Extract the (x, y) coordinate from the center of the cell holding the provided text.  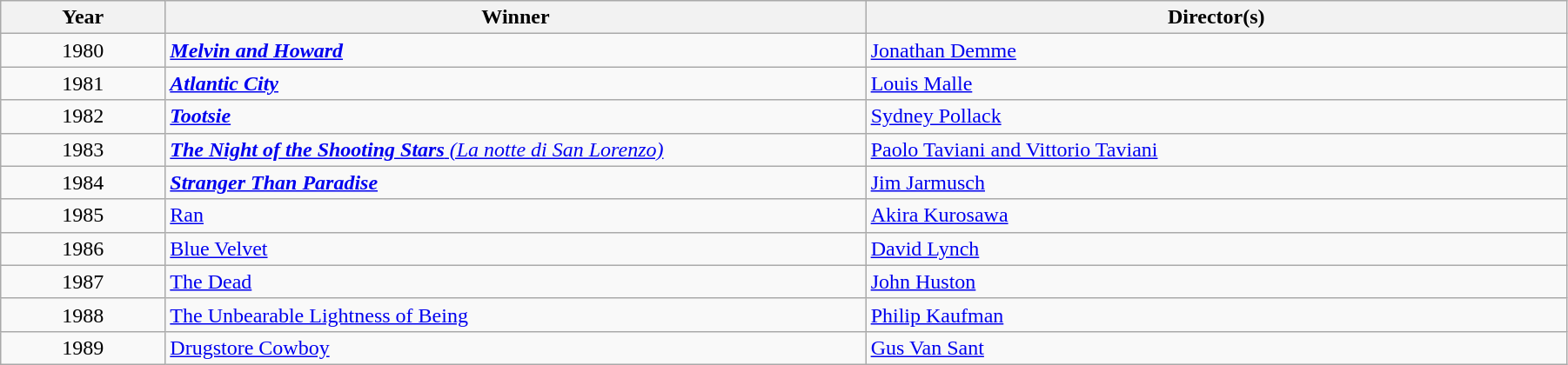
Sydney Pollack (1216, 116)
1981 (84, 83)
Atlantic City (515, 83)
Jim Jarmusch (1216, 182)
1980 (84, 50)
Paolo Taviani and Vittorio Taviani (1216, 149)
1984 (84, 182)
1988 (84, 315)
The Unbearable Lightness of Being (515, 315)
Jonathan Demme (1216, 50)
The Night of the Shooting Stars (La notte di San Lorenzo) (515, 149)
Drugstore Cowboy (515, 348)
1982 (84, 116)
John Huston (1216, 282)
Akira Kurosawa (1216, 216)
Louis Malle (1216, 83)
1983 (84, 149)
The Dead (515, 282)
1986 (84, 249)
1989 (84, 348)
Philip Kaufman (1216, 315)
Blue Velvet (515, 249)
Winner (515, 17)
Tootsie (515, 116)
Ran (515, 216)
Gus Van Sant (1216, 348)
1987 (84, 282)
Stranger Than Paradise (515, 182)
1985 (84, 216)
Year (84, 17)
David Lynch (1216, 249)
Director(s) (1216, 17)
Melvin and Howard (515, 50)
